Output the (x, y) coordinate of the center of the cell containing the given text.  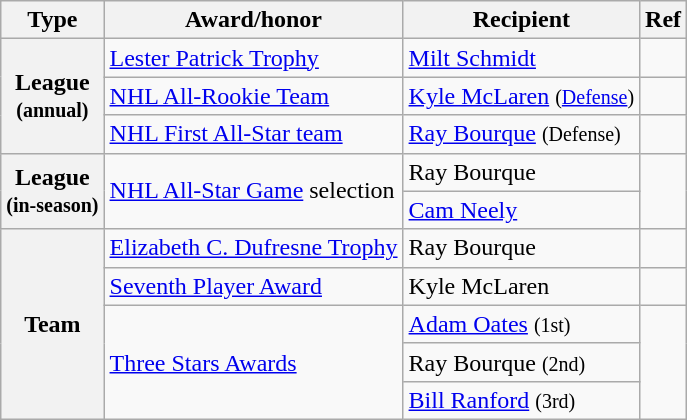
Ray Bourque (2nd) (522, 362)
Type (52, 20)
Bill Ranford (3rd) (522, 400)
Recipient (522, 20)
NHL All-Rookie Team (254, 96)
League(in-season) (52, 191)
NHL First All-Star team (254, 134)
Ref (664, 20)
Adam Oates (1st) (522, 324)
Kyle McLaren (522, 286)
Seventh Player Award (254, 286)
Cam Neely (522, 210)
Three Stars Awards (254, 362)
Milt Schmidt (522, 58)
Lester Patrick Trophy (254, 58)
Team (52, 324)
League(annual) (52, 96)
Award/honor (254, 20)
NHL All-Star Game selection (254, 191)
Elizabeth C. Dufresne Trophy (254, 248)
Ray Bourque (Defense) (522, 134)
Kyle McLaren (Defense) (522, 96)
